Capture the cell that displays the provided text and extract its (x, y) central coordinate. 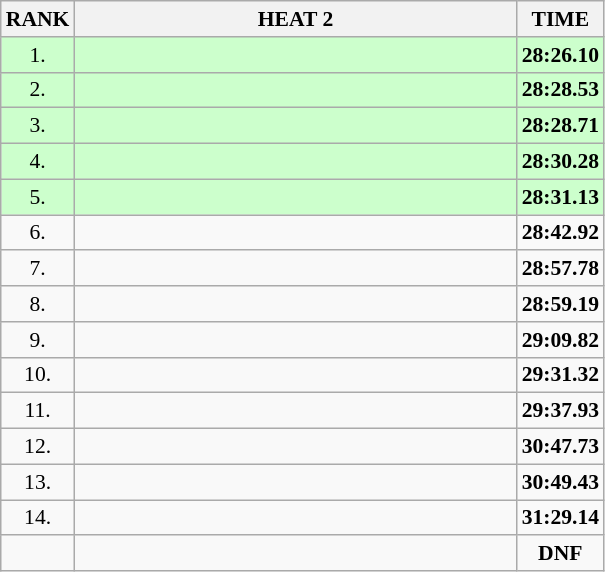
RANK (38, 19)
28:57.78 (560, 269)
30:49.43 (560, 482)
10. (38, 375)
TIME (560, 19)
28:28.71 (560, 126)
28:26.10 (560, 55)
29:37.93 (560, 411)
30:47.73 (560, 447)
7. (38, 269)
8. (38, 304)
11. (38, 411)
5. (38, 197)
28:31.13 (560, 197)
4. (38, 162)
28:30.28 (560, 162)
28:28.53 (560, 90)
1. (38, 55)
3. (38, 126)
12. (38, 447)
31:29.14 (560, 518)
14. (38, 518)
9. (38, 340)
HEAT 2 (295, 19)
6. (38, 233)
2. (38, 90)
28:42.92 (560, 233)
13. (38, 482)
29:09.82 (560, 340)
29:31.32 (560, 375)
28:59.19 (560, 304)
DNF (560, 554)
